For the text-containing cell, return its midpoint in [X, Y] coordinate format. 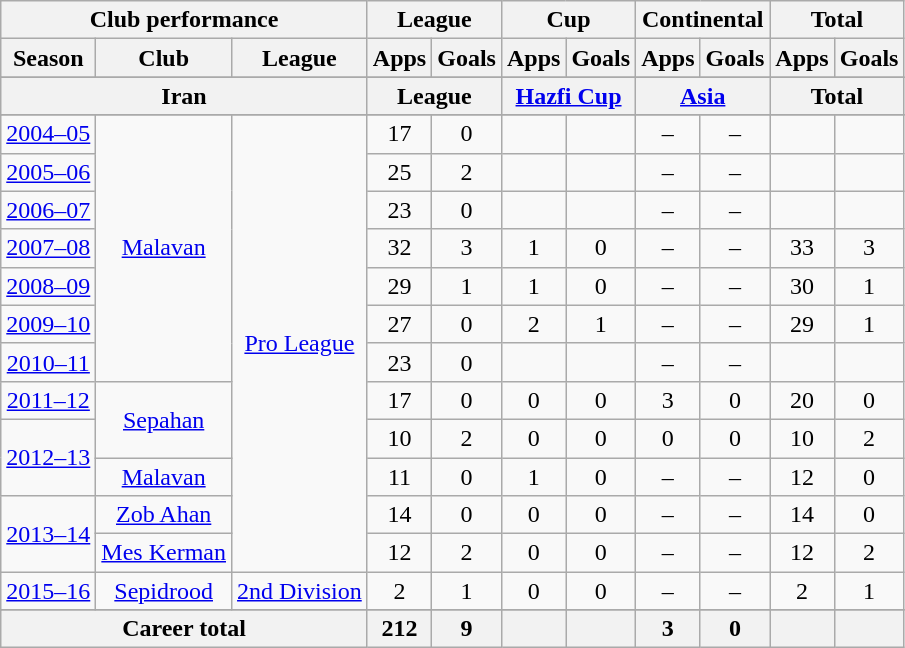
2nd Division [300, 591]
Hazfi Cup [568, 96]
2006–07 [48, 210]
33 [802, 248]
20 [802, 400]
212 [399, 629]
27 [399, 324]
Zob Ahan [164, 515]
30 [802, 286]
9 [467, 629]
2012–13 [48, 457]
32 [399, 248]
Continental [703, 20]
11 [399, 477]
Season [48, 58]
Cup [568, 20]
2011–12 [48, 400]
Sepidrood [164, 591]
Asia [703, 96]
Career total [184, 629]
2009–10 [48, 324]
Sepahan [164, 419]
Iran [184, 96]
Club [164, 58]
2013–14 [48, 534]
2005–06 [48, 172]
2008–09 [48, 286]
25 [399, 172]
2004–05 [48, 134]
Pro League [300, 344]
Mes Kerman [164, 553]
2010–11 [48, 362]
Club performance [184, 20]
2007–08 [48, 248]
2015–16 [48, 591]
